Extract the [X, Y] coordinate from the center of the cell holding the provided text.  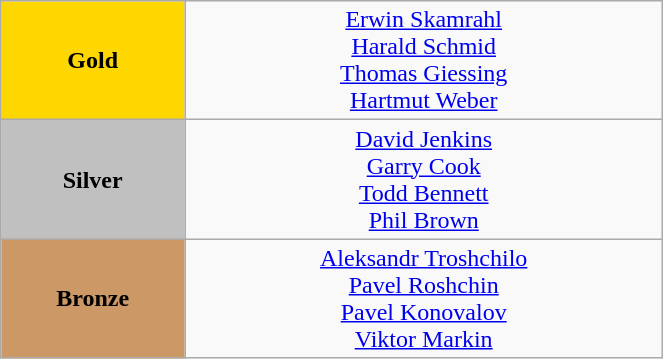
David JenkinsGarry CookTodd BennettPhil Brown [424, 180]
Bronze [93, 298]
Gold [93, 60]
Silver [93, 180]
Aleksandr TroshchiloPavel RoshchinPavel KonovalovViktor Markin [424, 298]
Erwin SkamrahlHarald SchmidThomas GiessingHartmut Weber [424, 60]
